Scan for the cell matching the given text and deliver its (x, y) coordinate at center. 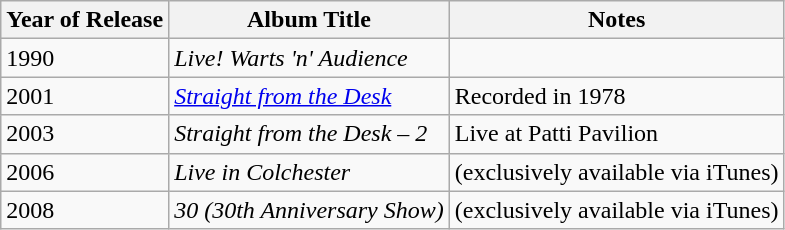
Recorded in 1978 (616, 96)
30 (30th Anniversary Show) (310, 210)
2001 (85, 96)
Straight from the Desk (310, 96)
2006 (85, 172)
Live! Warts 'n' Audience (310, 58)
Live in Colchester (310, 172)
Album Title (310, 20)
Notes (616, 20)
2003 (85, 134)
Live at Patti Pavilion (616, 134)
Straight from the Desk – 2 (310, 134)
2008 (85, 210)
1990 (85, 58)
Year of Release (85, 20)
